Find where the given text appears and provide that cell's center as [X, Y] coordinate. 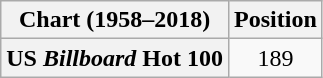
Chart (1958–2018) [115, 20]
US Billboard Hot 100 [115, 58]
Position [276, 20]
189 [276, 58]
